Determine the [X, Y] coordinate at the center of the cell enclosing the given text.  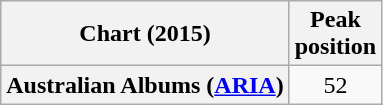
52 [335, 85]
Peakposition [335, 34]
Chart (2015) [145, 34]
Australian Albums (ARIA) [145, 85]
